Output the (x, y) coordinate of the center of the cell containing the given text.  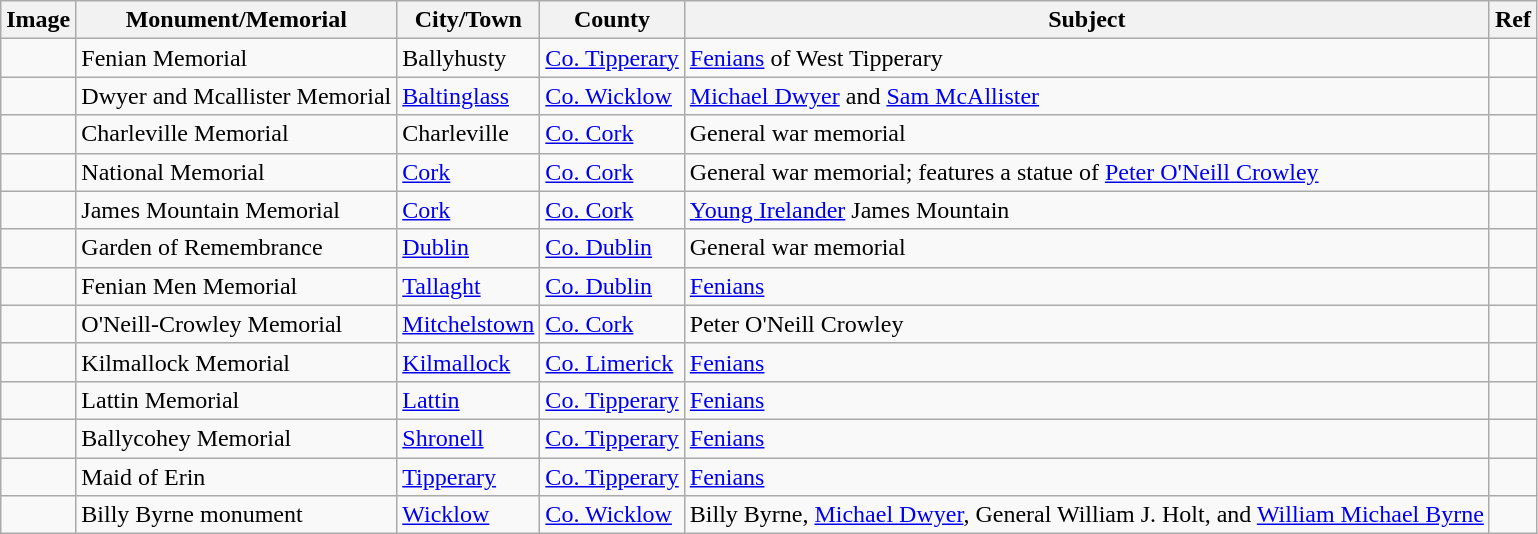
Subject (1086, 20)
County (612, 20)
Charleville (468, 134)
Dublin (468, 248)
Tipperary (468, 477)
Lattin (468, 400)
Billy Byrne, Michael Dwyer, General William J. Holt, and William Michael Byrne (1086, 515)
Fenian Memorial (236, 58)
General war memorial; features a statue of Peter O'Neill Crowley (1086, 172)
Ref (1512, 20)
National Memorial (236, 172)
Image (38, 20)
Shronell (468, 438)
Kilmallock Memorial (236, 362)
Ballycohey Memorial (236, 438)
Dwyer and Mcallister Memorial (236, 96)
Michael Dwyer and Sam McAllister (1086, 96)
Co. Limerick (612, 362)
Fenian Men Memorial (236, 286)
Baltinglass (468, 96)
Wicklow (468, 515)
Monument/Memorial (236, 20)
Tallaght (468, 286)
Mitchelstown (468, 324)
Charleville Memorial (236, 134)
Fenians of West Tipperary (1086, 58)
Kilmallock (468, 362)
O'Neill-Crowley Memorial (236, 324)
City/Town (468, 20)
Young Irelander James Mountain (1086, 210)
Maid of Erin (236, 477)
Ballyhusty (468, 58)
Billy Byrne monument (236, 515)
James Mountain Memorial (236, 210)
Lattin Memorial (236, 400)
Garden of Remembrance (236, 248)
Peter O'Neill Crowley (1086, 324)
